Output the (x, y) coordinate of the center of the cell containing the given text.  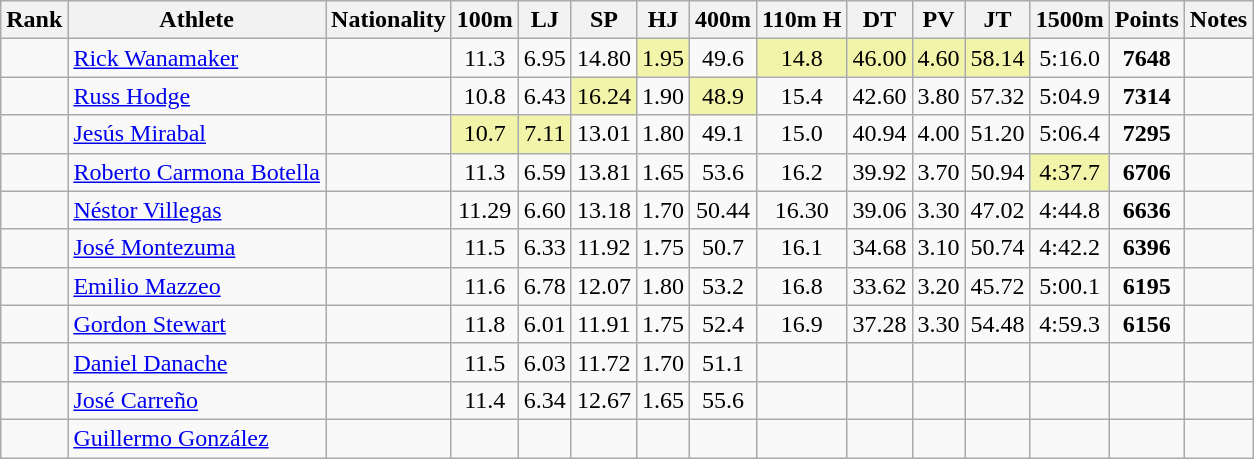
1.90 (662, 96)
6.34 (544, 400)
6.59 (544, 172)
34.68 (880, 248)
15.0 (802, 134)
4:44.8 (1070, 210)
57.32 (998, 96)
JT (998, 20)
49.6 (724, 58)
Daniel Danache (197, 362)
6396 (1146, 248)
13.01 (604, 134)
6.33 (544, 248)
48.9 (724, 96)
49.1 (724, 134)
12.67 (604, 400)
54.48 (998, 324)
LJ (544, 20)
Jesús Mirabal (197, 134)
45.72 (998, 286)
50.44 (724, 210)
6636 (1146, 210)
11.4 (484, 400)
Nationality (389, 20)
11.8 (484, 324)
Rick Wanamaker (197, 58)
3.20 (938, 286)
50.94 (998, 172)
DT (880, 20)
Points (1146, 20)
3.80 (938, 96)
1.95 (662, 58)
Athlete (197, 20)
7.11 (544, 134)
33.62 (880, 286)
3.10 (938, 248)
51.20 (998, 134)
6195 (1146, 286)
7295 (1146, 134)
4.60 (938, 58)
40.94 (880, 134)
42.60 (880, 96)
16.30 (802, 210)
16.9 (802, 324)
50.74 (998, 248)
Roberto Carmona Botella (197, 172)
53.6 (724, 172)
Guillermo González (197, 438)
100m (484, 20)
Russ Hodge (197, 96)
5:16.0 (1070, 58)
SP (604, 20)
51.1 (724, 362)
5:06.4 (1070, 134)
50.7 (724, 248)
10.7 (484, 134)
58.14 (998, 58)
HJ (662, 20)
6156 (1146, 324)
6.03 (544, 362)
5:04.9 (1070, 96)
400m (724, 20)
4.00 (938, 134)
16.1 (802, 248)
Rank (34, 20)
15.4 (802, 96)
Néstor Villegas (197, 210)
6706 (1146, 172)
11.92 (604, 248)
José Carreño (197, 400)
14.80 (604, 58)
16.8 (802, 286)
16.2 (802, 172)
37.28 (880, 324)
52.4 (724, 324)
47.02 (998, 210)
7314 (1146, 96)
10.8 (484, 96)
6.78 (544, 286)
55.6 (724, 400)
13.81 (604, 172)
53.2 (724, 286)
11.72 (604, 362)
5:00.1 (1070, 286)
4:42.2 (1070, 248)
46.00 (880, 58)
39.92 (880, 172)
39.06 (880, 210)
6.01 (544, 324)
6.60 (544, 210)
4:37.7 (1070, 172)
11.91 (604, 324)
110m H (802, 20)
6.95 (544, 58)
12.07 (604, 286)
Emilio Mazzeo (197, 286)
11.29 (484, 210)
6.43 (544, 96)
1500m (1070, 20)
11.6 (484, 286)
14.8 (802, 58)
José Montezuma (197, 248)
Gordon Stewart (197, 324)
16.24 (604, 96)
7648 (1146, 58)
PV (938, 20)
Notes (1218, 20)
4:59.3 (1070, 324)
13.18 (604, 210)
3.70 (938, 172)
